Determine the [x, y] coordinate at the center of the cell enclosing the given text.  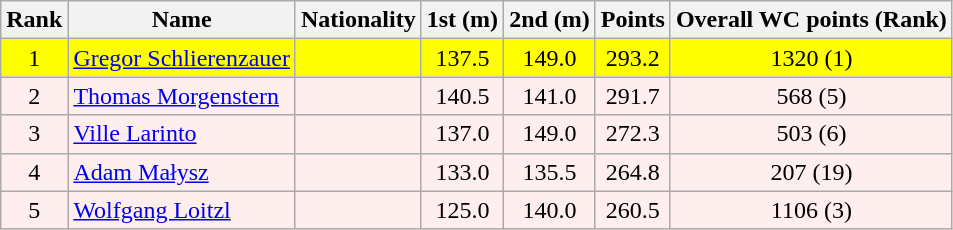
Points [632, 20]
207 (19) [811, 172]
291.7 [632, 96]
Overall WC points (Rank) [811, 20]
272.3 [632, 134]
260.5 [632, 210]
140.0 [550, 210]
1106 (3) [811, 210]
264.8 [632, 172]
3 [34, 134]
Rank [34, 20]
135.5 [550, 172]
140.5 [462, 96]
137.0 [462, 134]
568 (5) [811, 96]
Wolfgang Loitzl [182, 210]
503 (6) [811, 134]
4 [34, 172]
293.2 [632, 58]
Adam Małysz [182, 172]
133.0 [462, 172]
Name [182, 20]
Gregor Schlierenzauer [182, 58]
Ville Larinto [182, 134]
5 [34, 210]
Nationality [358, 20]
Thomas Morgenstern [182, 96]
137.5 [462, 58]
2nd (m) [550, 20]
125.0 [462, 210]
141.0 [550, 96]
1st (m) [462, 20]
1 [34, 58]
1320 (1) [811, 58]
2 [34, 96]
